Locate the cell with the specified text and output its [x, y] center coordinate. 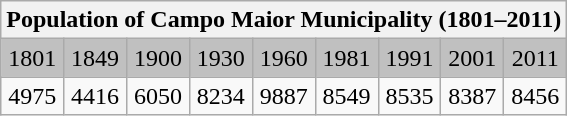
Population of Campo Maior Municipality (1801–2011) [284, 20]
8456 [536, 96]
1930 [220, 58]
4416 [96, 96]
1900 [158, 58]
8535 [410, 96]
1991 [410, 58]
2011 [536, 58]
1960 [284, 58]
1801 [32, 58]
8549 [346, 96]
8234 [220, 96]
4975 [32, 96]
1849 [96, 58]
9887 [284, 96]
2001 [472, 58]
8387 [472, 96]
1981 [346, 58]
6050 [158, 96]
